Extract the (x, y) coordinate from the center of the cell holding the provided text.  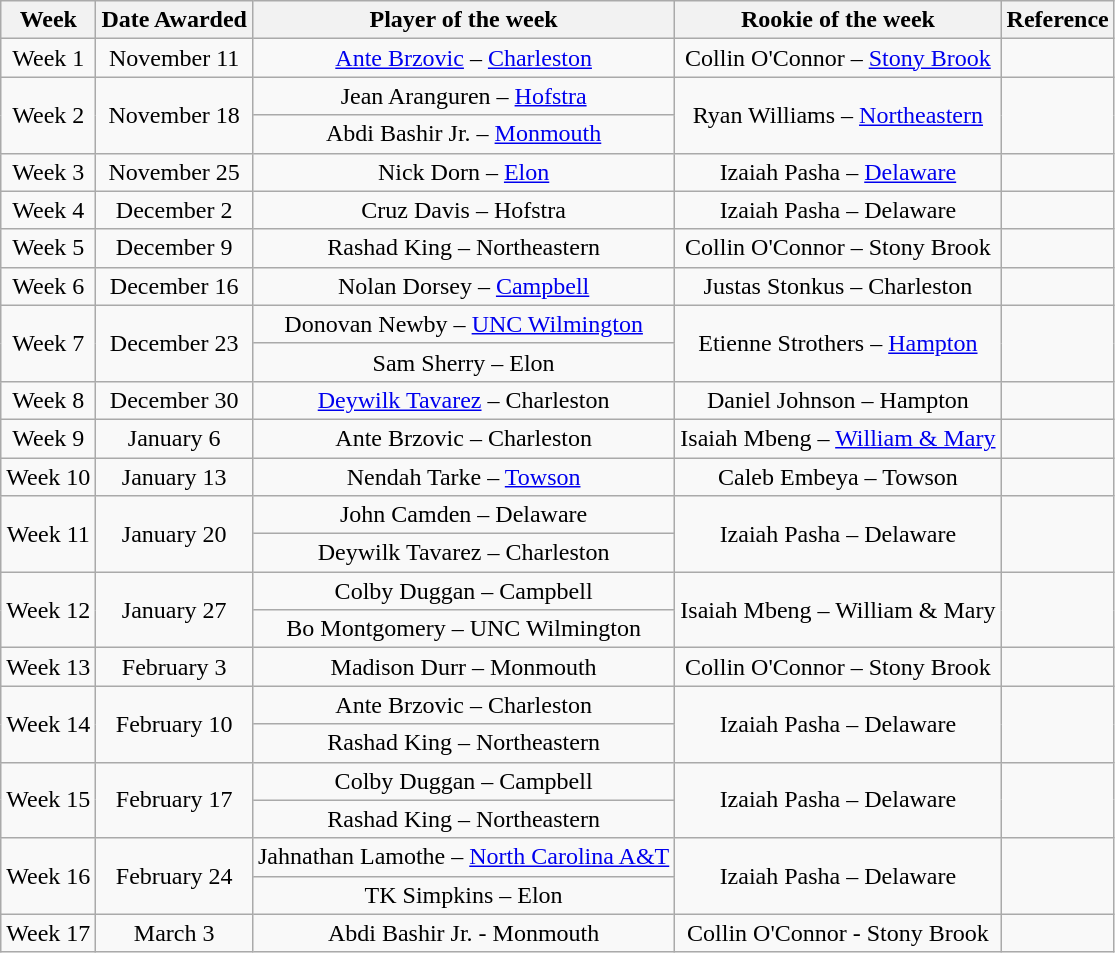
February 24 (174, 876)
Week 12 (48, 610)
Week 16 (48, 876)
Week (48, 20)
Nolan Dorsey – Campbell (463, 286)
Week 3 (48, 172)
Week 9 (48, 438)
Cruz Davis – Hofstra (463, 210)
Week 5 (48, 248)
Jahnathan Lamothe – North Carolina A&T (463, 857)
Abdi Bashir Jr. – Monmouth (463, 134)
Madison Durr – Monmouth (463, 667)
Donovan Newby – UNC Wilmington (463, 324)
January 27 (174, 610)
December 16 (174, 286)
November 18 (174, 115)
Ryan Williams – Northeastern (838, 115)
Collin O'Connor - Stony Brook (838, 933)
Bo Montgomery – UNC Wilmington (463, 629)
Justas Stonkus – Charleston (838, 286)
January 6 (174, 438)
January 13 (174, 477)
Rookie of the week (838, 20)
January 20 (174, 534)
Nick Dorn – Elon (463, 172)
Jean Aranguren – Hofstra (463, 96)
Week 14 (48, 724)
February 17 (174, 800)
John Camden – Delaware (463, 515)
Reference (1058, 20)
Etienne Strothers – Hampton (838, 343)
Nendah Tarke – Towson (463, 477)
TK Simpkins – Elon (463, 895)
Week 8 (48, 400)
Week 11 (48, 534)
March 3 (174, 933)
Sam Sherry – Elon (463, 362)
December 2 (174, 210)
February 3 (174, 667)
December 9 (174, 248)
Date Awarded (174, 20)
November 25 (174, 172)
Week 17 (48, 933)
Week 6 (48, 286)
Week 1 (48, 58)
Week 10 (48, 477)
Week 13 (48, 667)
Caleb Embeya – Towson (838, 477)
Daniel Johnson – Hampton (838, 400)
Week 2 (48, 115)
December 23 (174, 343)
Week 15 (48, 800)
Week 7 (48, 343)
November 11 (174, 58)
Player of the week (463, 20)
Week 4 (48, 210)
December 30 (174, 400)
February 10 (174, 724)
Abdi Bashir Jr. - Monmouth (463, 933)
